Scan for the cell matching the given text and deliver its (x, y) coordinate at center. 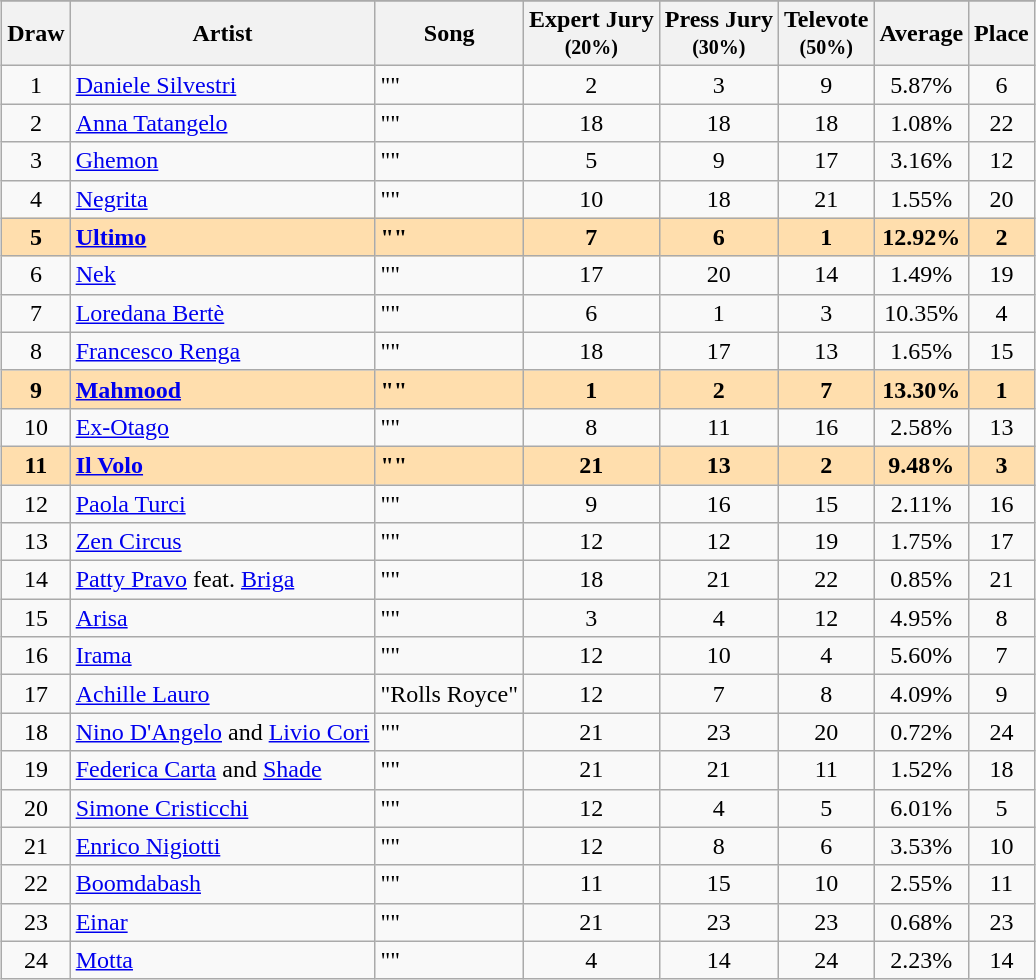
3.53% (922, 846)
Artist (222, 34)
Paola Turci (222, 503)
4.95% (922, 618)
Ex-Otago (222, 427)
1.08% (922, 123)
6.01% (922, 808)
1.75% (922, 542)
Nek (222, 275)
Expert Jury(20%) (592, 34)
13.30% (922, 389)
1.55% (922, 199)
Ultimo (222, 237)
Song (450, 34)
Daniele Silvestri (222, 85)
Motta (222, 960)
Boomdabash (222, 884)
Ghemon (222, 161)
Nino D'Angelo and Livio Cori (222, 732)
Arisa (222, 618)
Negrita (222, 199)
0.85% (922, 580)
2.55% (922, 884)
Francesco Renga (222, 351)
Simone Cristicchi (222, 808)
10.35% (922, 313)
1.52% (922, 770)
1.49% (922, 275)
3.16% (922, 161)
Irama (222, 656)
Federica Carta and Shade (222, 770)
Anna Tatangelo (222, 123)
1.65% (922, 351)
5.87% (922, 85)
Loredana Bertè (222, 313)
Zen Circus (222, 542)
2.23% (922, 960)
Einar (222, 922)
4.09% (922, 694)
9.48% (922, 465)
"Rolls Royce" (450, 694)
Place (1002, 34)
12.92% (922, 237)
Average (922, 34)
Achille Lauro (222, 694)
Press Jury(30%) (718, 34)
2.11% (922, 503)
0.68% (922, 922)
Il Volo (222, 465)
0.72% (922, 732)
Televote(50%) (826, 34)
Patty Pravo feat. Briga (222, 580)
5.60% (922, 656)
Draw (36, 34)
Mahmood (222, 389)
2.58% (922, 427)
Enrico Nigiotti (222, 846)
